Output the (X, Y) coordinate of the center of the cell containing the given text.  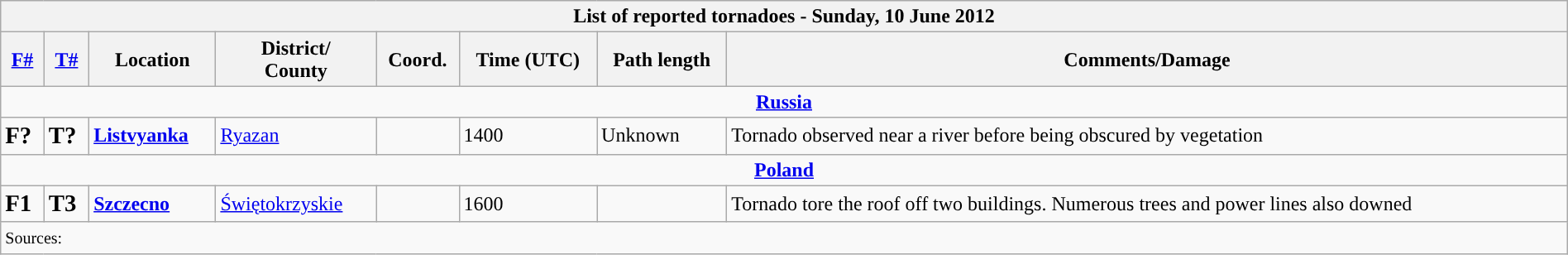
Ryazan (296, 136)
T3 (66, 204)
T# (66, 60)
Tornado tore the roof off two buildings. Numerous trees and power lines also downed (1147, 204)
List of reported tornadoes - Sunday, 10 June 2012 (784, 17)
Sources: (784, 238)
Unknown (662, 136)
Poland (784, 170)
Comments/Damage (1147, 60)
Świętokrzyskie (296, 204)
Listvyanka (152, 136)
T? (66, 136)
Path length (662, 60)
1600 (528, 204)
Szczecno (152, 204)
Coord. (418, 60)
1400 (528, 136)
F# (22, 60)
Time (UTC) (528, 60)
Tornado observed near a river before being obscured by vegetation (1147, 136)
F1 (22, 204)
F? (22, 136)
Location (152, 60)
District/County (296, 60)
Russia (784, 102)
